Find where the given text appears and provide that cell's center as (x, y) coordinate. 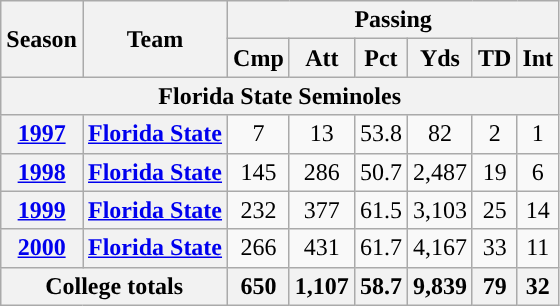
145 (259, 172)
Int (538, 58)
2 (494, 134)
Team (154, 39)
61.7 (380, 248)
Yds (440, 58)
25 (494, 210)
53.8 (380, 134)
1999 (42, 210)
79 (494, 286)
61.5 (380, 210)
4,167 (440, 248)
82 (440, 134)
58.7 (380, 286)
TD (494, 58)
32 (538, 286)
Pct (380, 58)
50.7 (380, 172)
650 (259, 286)
1998 (42, 172)
11 (538, 248)
Florida State Seminoles (280, 96)
Passing (394, 20)
3,103 (440, 210)
College totals (114, 286)
33 (494, 248)
232 (259, 210)
Att (322, 58)
13 (322, 134)
2,487 (440, 172)
7 (259, 134)
2000 (42, 248)
Cmp (259, 58)
1,107 (322, 286)
377 (322, 210)
Season (42, 39)
1 (538, 134)
266 (259, 248)
19 (494, 172)
286 (322, 172)
9,839 (440, 286)
14 (538, 210)
6 (538, 172)
1997 (42, 134)
431 (322, 248)
